Find where the given text appears and provide that cell's center as (x, y) coordinate. 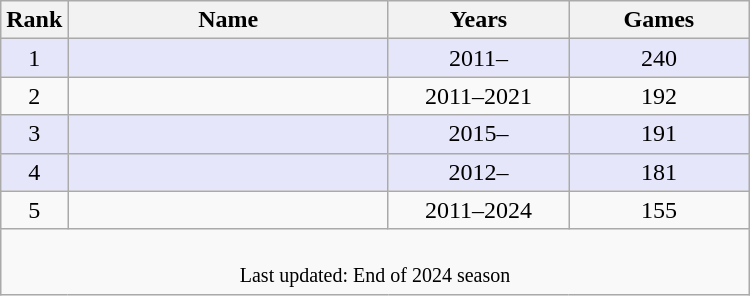
Games (660, 20)
1 (34, 58)
191 (660, 134)
Years (478, 20)
Rank (34, 20)
2 (34, 96)
240 (660, 58)
181 (660, 172)
192 (660, 96)
4 (34, 172)
2015– (478, 134)
2011–2021 (478, 96)
Name (228, 20)
3 (34, 134)
2011– (478, 58)
2012– (478, 172)
Last updated: End of 2024 season (375, 262)
155 (660, 210)
5 (34, 210)
2011–2024 (478, 210)
